Extract the [X, Y] coordinate from the center of the cell holding the provided text.  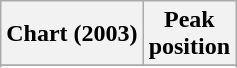
Peakposition [189, 34]
Chart (2003) [72, 34]
